Detect which cell encompasses the target text, then output its [x, y] center coordinate. 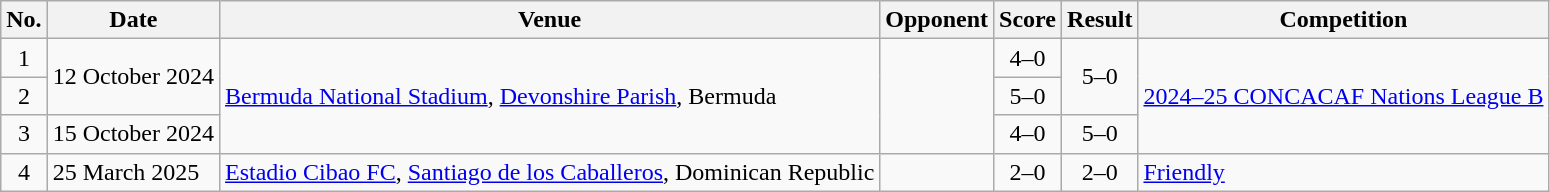
3 [24, 134]
Friendly [1344, 172]
Opponent [937, 20]
No. [24, 20]
Estadio Cibao FC, Santiago de los Caballeros, Dominican Republic [550, 172]
12 October 2024 [133, 77]
1 [24, 58]
4 [24, 172]
Date [133, 20]
Bermuda National Stadium, Devonshire Parish, Bermuda [550, 96]
2 [24, 96]
Result [1100, 20]
15 October 2024 [133, 134]
Venue [550, 20]
Competition [1344, 20]
2024–25 CONCACAF Nations League B [1344, 96]
25 March 2025 [133, 172]
Score [1028, 20]
